Search for the cell housing the specified text and yield its (x, y) center coordinate. 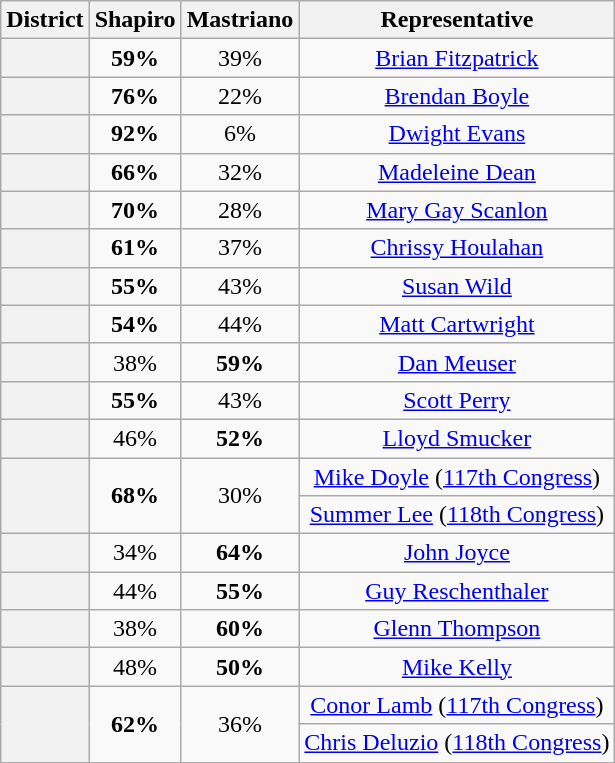
37% (240, 248)
70% (135, 210)
60% (240, 629)
Matt Cartwright (457, 324)
50% (240, 667)
22% (240, 96)
Mike Kelly (457, 667)
Brian Fitzpatrick (457, 58)
92% (135, 134)
Representative (457, 20)
54% (135, 324)
Susan Wild (457, 286)
Dan Meuser (457, 362)
36% (240, 724)
Chris Deluzio (118th Congress) (457, 743)
Lloyd Smucker (457, 438)
39% (240, 58)
Dwight Evans (457, 134)
52% (240, 438)
Chrissy Houlahan (457, 248)
76% (135, 96)
64% (240, 553)
61% (135, 248)
30% (240, 496)
Conor Lamb (117th Congress) (457, 705)
Mastriano (240, 20)
District (45, 20)
32% (240, 172)
6% (240, 134)
Shapiro (135, 20)
28% (240, 210)
62% (135, 724)
John Joyce (457, 553)
46% (135, 438)
Guy Reschenthaler (457, 591)
Glenn Thompson (457, 629)
Summer Lee (118th Congress) (457, 515)
66% (135, 172)
48% (135, 667)
Scott Perry (457, 400)
Madeleine Dean (457, 172)
Brendan Boyle (457, 96)
Mike Doyle (117th Congress) (457, 477)
34% (135, 553)
68% (135, 496)
Mary Gay Scanlon (457, 210)
